From the cell containing the given text, extract its center point as (x, y) coordinate. 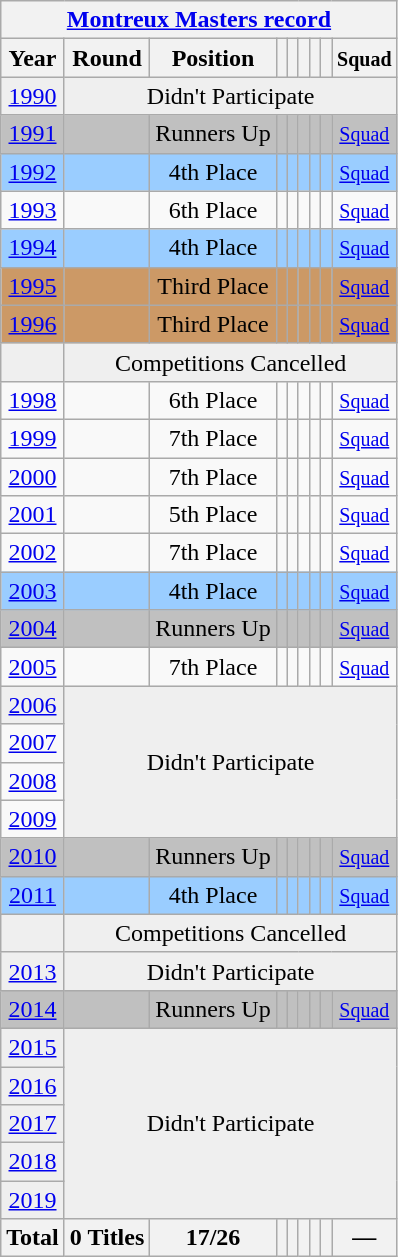
17/26 (213, 1238)
2007 (33, 743)
— (365, 1238)
2015 (33, 1047)
2019 (33, 1200)
2013 (33, 971)
0 Titles (107, 1238)
2018 (33, 1162)
2009 (33, 819)
1993 (33, 210)
1994 (33, 248)
Round (107, 58)
2000 (33, 477)
2017 (33, 1124)
1996 (33, 324)
2006 (33, 705)
2003 (33, 591)
2010 (33, 857)
2004 (33, 629)
1998 (33, 400)
2008 (33, 781)
2005 (33, 667)
5th Place (213, 515)
Position (213, 58)
2016 (33, 1085)
1995 (33, 286)
2002 (33, 553)
2011 (33, 895)
1992 (33, 172)
2014 (33, 1009)
1991 (33, 134)
Year (33, 58)
Total (33, 1238)
1999 (33, 438)
1990 (33, 96)
2001 (33, 515)
Montreux Masters record (199, 20)
